Output the (X, Y) coordinate of the center of the cell containing the given text.  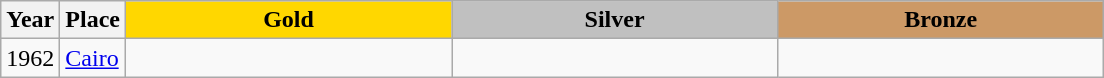
1962 (30, 58)
Year (30, 20)
Bronze (941, 20)
Cairo (93, 58)
Gold (289, 20)
Silver (615, 20)
Place (93, 20)
